Capture the cell that displays the provided text and extract its (x, y) central coordinate. 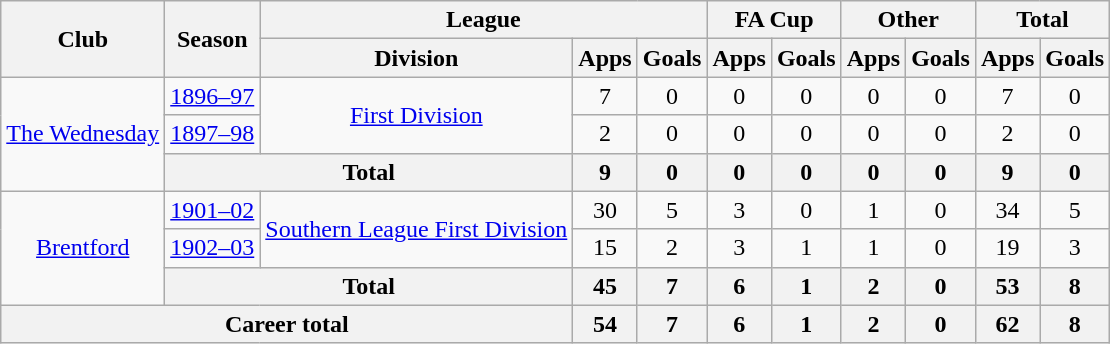
FA Cup (774, 20)
15 (605, 248)
19 (1007, 248)
Other (908, 20)
1901–02 (212, 210)
First Division (416, 115)
1897–98 (212, 134)
Brentford (83, 248)
Southern League First Division (416, 229)
54 (605, 324)
1896–97 (212, 96)
45 (605, 286)
53 (1007, 286)
Season (212, 39)
The Wednesday (83, 134)
30 (605, 210)
Division (416, 58)
62 (1007, 324)
34 (1007, 210)
League (484, 20)
1902–03 (212, 248)
Club (83, 39)
Career total (287, 324)
